Find where the given text appears and provide that cell's center as (X, Y) coordinate. 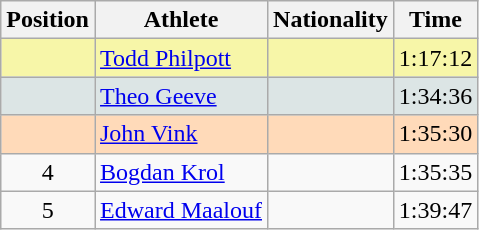
1:17:12 (435, 58)
Todd Philpott (180, 58)
1:35:30 (435, 134)
John Vink (180, 134)
4 (48, 172)
Theo Geeve (180, 96)
Time (435, 20)
Athlete (180, 20)
Bogdan Krol (180, 172)
Nationality (331, 20)
1:39:47 (435, 210)
Position (48, 20)
1:35:35 (435, 172)
5 (48, 210)
1:34:36 (435, 96)
Edward Maalouf (180, 210)
